Search for the cell housing the specified text and yield its [x, y] center coordinate. 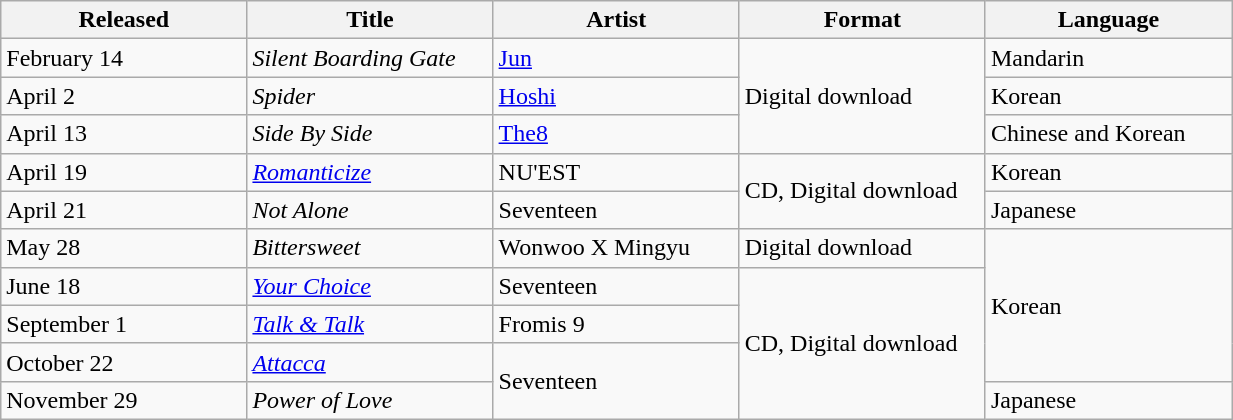
Not Alone [370, 210]
Format [862, 20]
Artist [616, 20]
Title [370, 20]
Mandarin [1108, 58]
April 21 [124, 210]
Released [124, 20]
Attacca [370, 362]
Power of Love [370, 400]
October 22 [124, 362]
Side By Side [370, 134]
September 1 [124, 324]
Bittersweet [370, 248]
Fromis 9 [616, 324]
Jun [616, 58]
April 19 [124, 172]
April 13 [124, 134]
The8 [616, 134]
April 2 [124, 96]
Talk & Talk [370, 324]
Hoshi [616, 96]
Spider [370, 96]
May 28 [124, 248]
November 29 [124, 400]
Wonwoo X Mingyu [616, 248]
Your Choice [370, 286]
Silent Boarding Gate [370, 58]
June 18 [124, 286]
Language [1108, 20]
Chinese and Korean [1108, 134]
Romanticize [370, 172]
NU'EST [616, 172]
February 14 [124, 58]
